Scan for the cell matching the given text and deliver its [X, Y] coordinate at center. 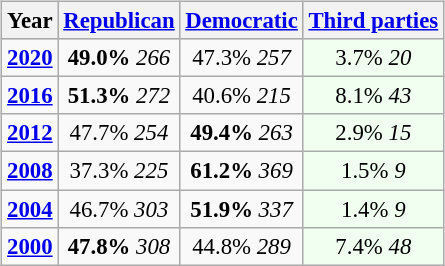
2000 [30, 246]
47.3% 257 [242, 58]
2008 [30, 171]
8.1% 43 [373, 96]
Republican [119, 21]
61.2% 369 [242, 171]
1.5% 9 [373, 171]
2016 [30, 96]
46.7% 303 [119, 209]
2012 [30, 133]
49.0% 266 [119, 58]
51.3% 272 [119, 96]
Third parties [373, 21]
Year [30, 21]
37.3% 225 [119, 171]
3.7% 20 [373, 58]
44.8% 289 [242, 246]
49.4% 263 [242, 133]
40.6% 215 [242, 96]
2020 [30, 58]
1.4% 9 [373, 209]
47.8% 308 [119, 246]
Democratic [242, 21]
51.9% 337 [242, 209]
2004 [30, 209]
2.9% 15 [373, 133]
7.4% 48 [373, 246]
47.7% 254 [119, 133]
